Provide the [x, y] coordinate of the cell's center where the given text is located.  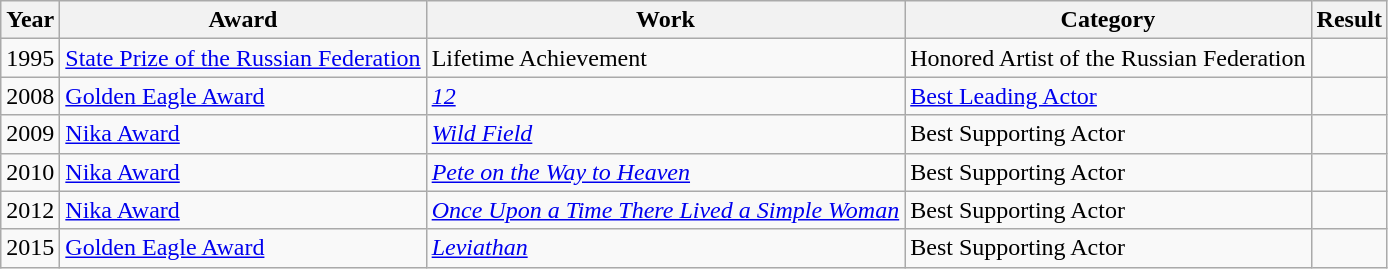
Leviathan [666, 248]
12 [666, 96]
2010 [30, 172]
Honored Artist of the Russian Federation [1108, 58]
2009 [30, 134]
Wild Field [666, 134]
2012 [30, 210]
1995 [30, 58]
Once Upon a Time There Lived a Simple Woman [666, 210]
State Prize of the Russian Federation [243, 58]
Best Leading Actor [1108, 96]
Award [243, 20]
Lifetime Achievement [666, 58]
2015 [30, 248]
Year [30, 20]
2008 [30, 96]
Category [1108, 20]
Work [666, 20]
Result [1349, 20]
Pete on the Way to Heaven [666, 172]
